Pinpoint the cell where the given text exists, returning its [X, Y] midpoint coordinate. 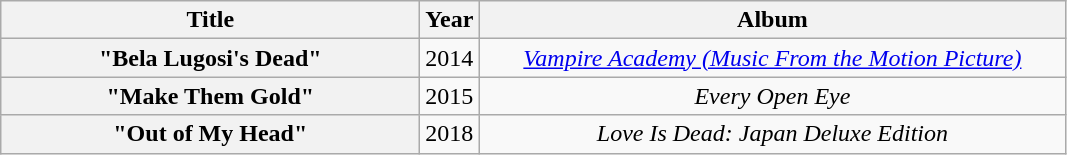
"Make Them Gold" [210, 96]
2018 [450, 134]
Vampire Academy (Music From the Motion Picture) [772, 58]
Album [772, 20]
Every Open Eye [772, 96]
"Bela Lugosi's Dead" [210, 58]
Year [450, 20]
2014 [450, 58]
Title [210, 20]
"Out of My Head" [210, 134]
Love Is Dead: Japan Deluxe Edition [772, 134]
2015 [450, 96]
